Output the (x, y) coordinate of the center of the cell containing the given text.  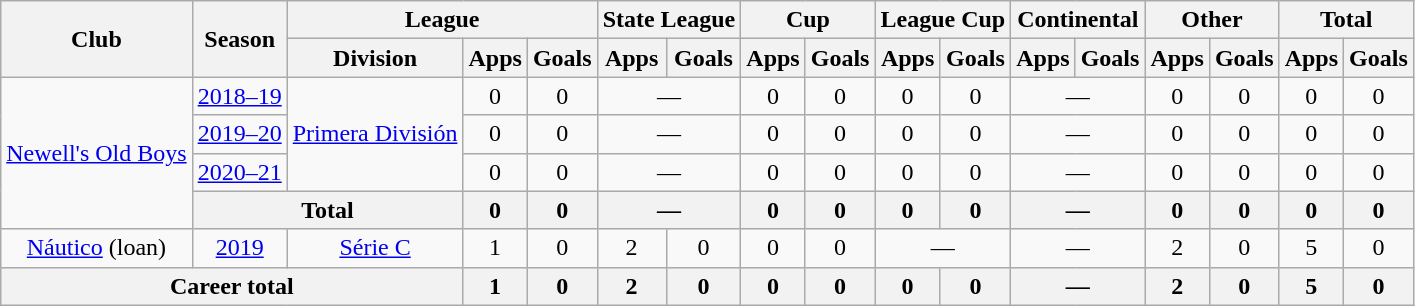
Other (1212, 20)
Division (375, 58)
2020–21 (240, 172)
State League (669, 20)
Career total (232, 286)
Série C (375, 248)
2018–19 (240, 96)
Newell's Old Boys (96, 153)
Náutico (loan) (96, 248)
League (442, 20)
Continental (1078, 20)
Primera División (375, 134)
2019 (240, 248)
League Cup (943, 20)
Club (96, 39)
Season (240, 39)
Cup (808, 20)
2019–20 (240, 134)
